Extract the (x, y) coordinate from the center of the cell holding the provided text.  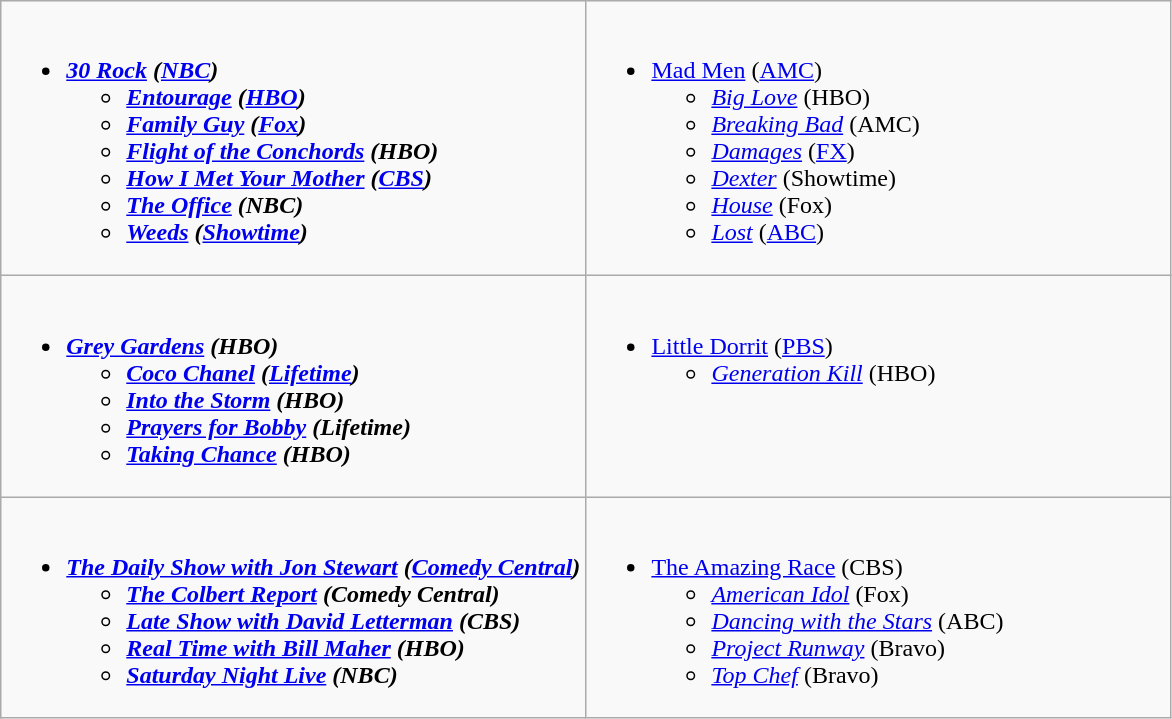
Mad Men (AMC)Big Love (HBO)Breaking Bad (AMC)Damages (FX)Dexter (Showtime)House (Fox)Lost (ABC) (878, 138)
30 Rock (NBC)Entourage (HBO)Family Guy (Fox)Flight of the Conchords (HBO)How I Met Your Mother (CBS)The Office (NBC)Weeds (Showtime) (294, 138)
Grey Gardens (HBO)Coco Chanel (Lifetime)Into the Storm (HBO)Prayers for Bobby (Lifetime)Taking Chance (HBO) (294, 386)
The Amazing Race (CBS)American Idol (Fox)Dancing with the Stars (ABC)Project Runway (Bravo)Top Chef (Bravo) (878, 608)
Little Dorrit (PBS)Generation Kill (HBO) (878, 386)
